Provide the (X, Y) coordinate of the cell's center where the given text is located.  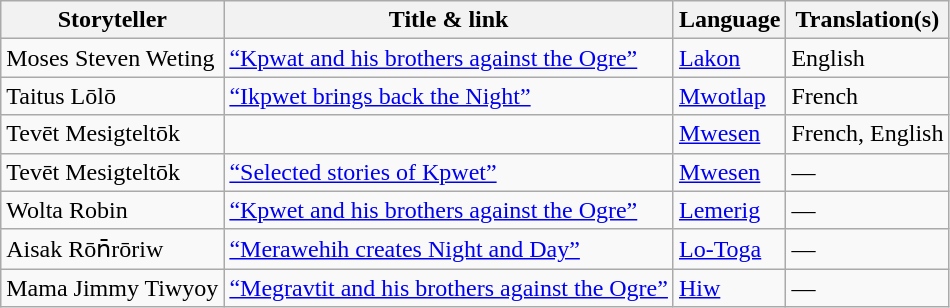
Wolta Robin (112, 210)
Moses Steven Weting (112, 58)
“Kpwat and his brothers against the Ogre” (449, 58)
“Megravtit and his brothers against the Ogre” (449, 288)
“Ikpwet brings back the Night” (449, 96)
French, English (868, 134)
“Selected stories of Kpwet” (449, 172)
French (868, 96)
English (868, 58)
Aisak Rōn̄rōriw (112, 249)
Language (729, 20)
Translation(s) (868, 20)
Title & link (449, 20)
Storyteller (112, 20)
Mama Jimmy Tiwyoy (112, 288)
Lakon (729, 58)
Hiw (729, 288)
Lemerig (729, 210)
Taitus Lōlō (112, 96)
“Merawehih creates Night and Day” (449, 249)
Mwotlap (729, 96)
“Kpwet and his brothers against the Ogre” (449, 210)
Lo-Toga (729, 249)
